Locate the cell with the specified text and output its (X, Y) center coordinate. 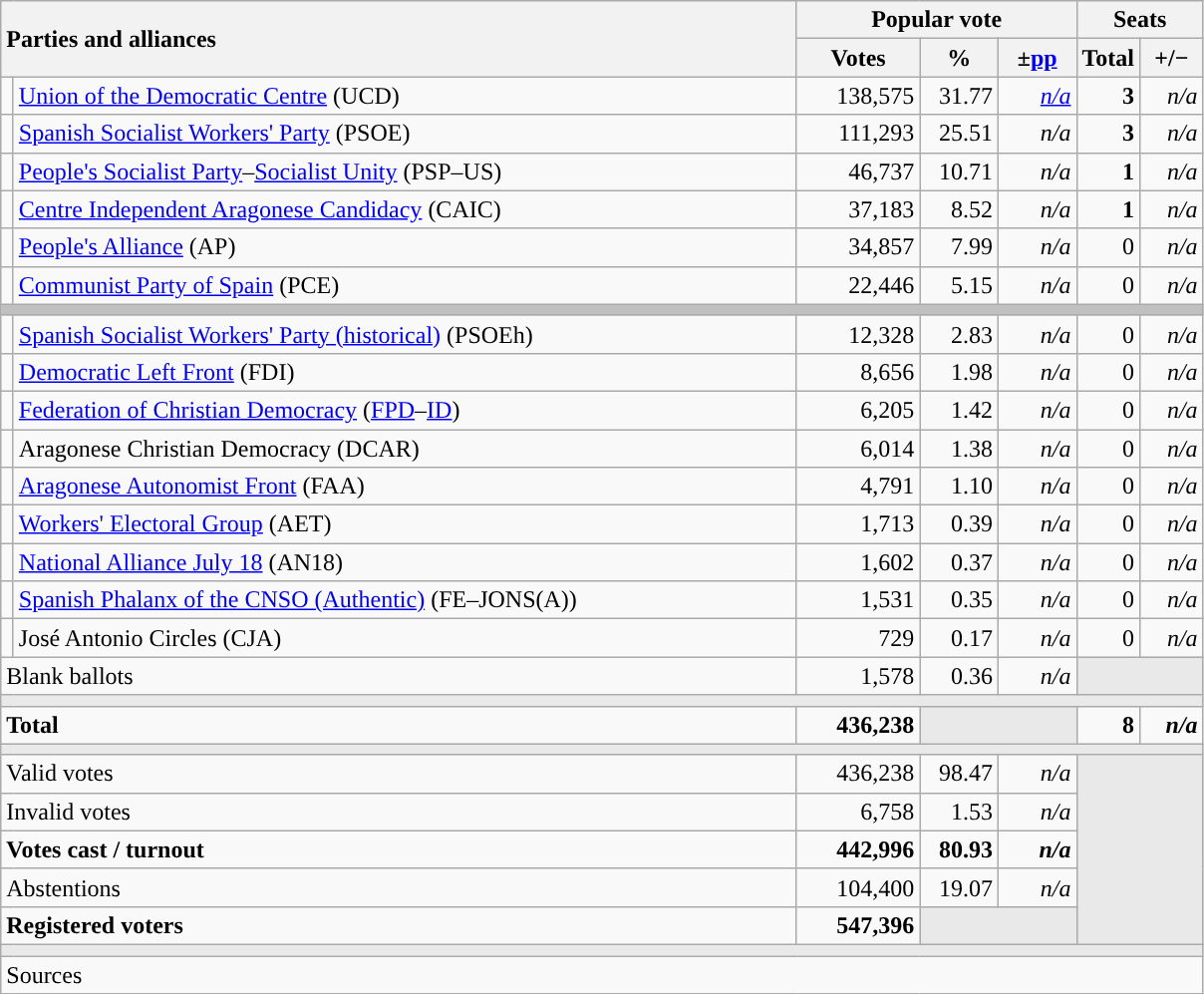
±pp (1037, 58)
1.53 (959, 812)
8.52 (959, 209)
Abstentions (399, 887)
34,857 (858, 247)
Aragonese Autonomist Front (FAA) (405, 487)
25.51 (959, 134)
19.07 (959, 887)
% (959, 58)
Union of the Democratic Centre (UCD) (405, 96)
Parties and alliances (399, 39)
2.83 (959, 334)
6,758 (858, 812)
37,183 (858, 209)
1,713 (858, 524)
People's Alliance (AP) (405, 247)
+/− (1172, 58)
46,737 (858, 171)
138,575 (858, 96)
Centre Independent Aragonese Candidacy (CAIC) (405, 209)
8 (1108, 725)
Communist Party of Spain (PCE) (405, 285)
Federation of Christian Democracy (FPD–ID) (405, 410)
0.17 (959, 638)
1.98 (959, 372)
80.93 (959, 849)
22,446 (858, 285)
National Alliance July 18 (AN18) (405, 562)
4,791 (858, 487)
6,205 (858, 410)
Popular vote (937, 20)
547,396 (858, 925)
111,293 (858, 134)
Registered voters (399, 925)
Seats (1140, 20)
442,996 (858, 849)
Spanish Phalanx of the CNSO (Authentic) (FE–JONS(A)) (405, 600)
10.71 (959, 171)
0.35 (959, 600)
Aragonese Christian Democracy (DCAR) (405, 448)
5.15 (959, 285)
12,328 (858, 334)
6,014 (858, 448)
1,602 (858, 562)
Workers' Electoral Group (AET) (405, 524)
8,656 (858, 372)
José Antonio Circles (CJA) (405, 638)
1.42 (959, 410)
98.47 (959, 774)
31.77 (959, 96)
729 (858, 638)
1.10 (959, 487)
0.37 (959, 562)
1,578 (858, 676)
0.36 (959, 676)
0.39 (959, 524)
Spanish Socialist Workers' Party (PSOE) (405, 134)
People's Socialist Party–Socialist Unity (PSP–US) (405, 171)
7.99 (959, 247)
1.38 (959, 448)
Valid votes (399, 774)
104,400 (858, 887)
Democratic Left Front (FDI) (405, 372)
1,531 (858, 600)
Votes (858, 58)
Votes cast / turnout (399, 849)
Sources (602, 974)
Spanish Socialist Workers' Party (historical) (PSOEh) (405, 334)
Invalid votes (399, 812)
Blank ballots (399, 676)
